Determine the [X, Y] coordinate at the center of the cell enclosing the given text.  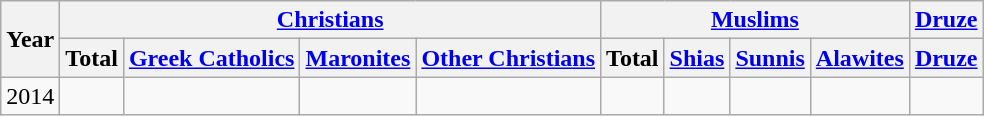
Sunnis [770, 58]
Alawites [860, 58]
2014 [30, 96]
Year [30, 39]
Muslims [756, 20]
Other Christians [508, 58]
Greek Catholics [212, 58]
Maronites [358, 58]
Shias [697, 58]
Christians [330, 20]
